Detect which cell encompasses the target text, then output its [X, Y] center coordinate. 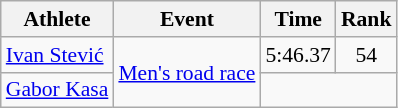
Ivan Stević [58, 55]
Time [298, 19]
54 [366, 55]
Event [186, 19]
5:46.37 [298, 55]
Rank [366, 19]
Gabor Kasa [58, 90]
Men's road race [186, 72]
Athlete [58, 19]
